Identify which cell holds the provided text, then report its [X, Y] central coordinate. 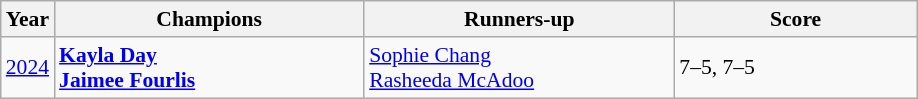
Runners-up [519, 19]
7–5, 7–5 [796, 68]
Year [28, 19]
Sophie Chang Rasheeda McAdoo [519, 68]
2024 [28, 68]
Score [796, 19]
Kayla Day Jaimee Fourlis [209, 68]
Champions [209, 19]
